Provide the [X, Y] coordinate of the cell's center where the given text is located.  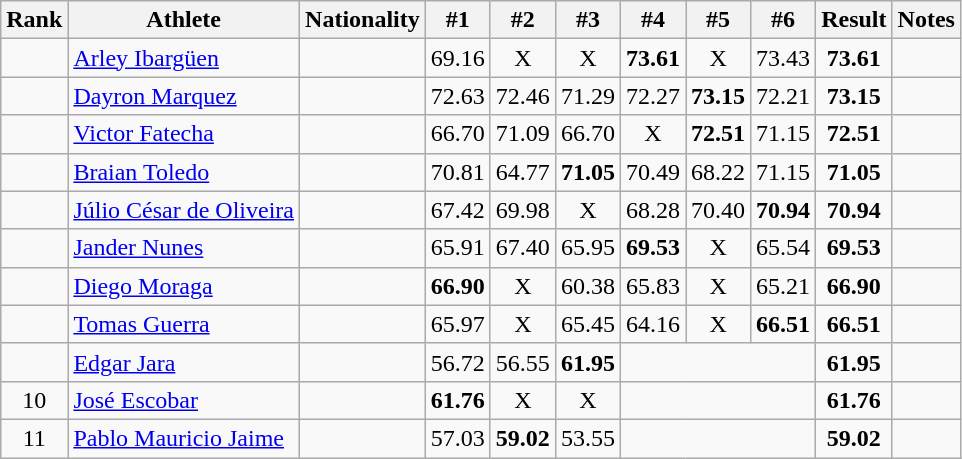
José Escobar [184, 400]
70.49 [652, 172]
69.16 [458, 58]
Edgar Jara [184, 362]
71.29 [588, 96]
Pablo Mauricio Jaime [184, 438]
65.45 [588, 324]
#4 [652, 20]
72.63 [458, 96]
#2 [522, 20]
#6 [784, 20]
65.95 [588, 248]
65.21 [784, 286]
Dayron Marquez [184, 96]
#3 [588, 20]
67.40 [522, 248]
53.55 [588, 438]
11 [34, 438]
56.72 [458, 362]
Result [854, 20]
72.21 [784, 96]
Braian Toledo [184, 172]
70.40 [718, 210]
Tomas Guerra [184, 324]
67.42 [458, 210]
72.27 [652, 96]
65.54 [784, 248]
Victor Fatecha [184, 134]
#5 [718, 20]
71.09 [522, 134]
64.16 [652, 324]
65.91 [458, 248]
Athlete [184, 20]
72.46 [522, 96]
68.28 [652, 210]
Nationality [363, 20]
68.22 [718, 172]
65.97 [458, 324]
73.43 [784, 58]
#1 [458, 20]
56.55 [522, 362]
64.77 [522, 172]
Notes [926, 20]
69.98 [522, 210]
Arley Ibargüen [184, 58]
60.38 [588, 286]
65.83 [652, 286]
Júlio César de Oliveira [184, 210]
57.03 [458, 438]
Jander Nunes [184, 248]
70.81 [458, 172]
10 [34, 400]
Rank [34, 20]
Diego Moraga [184, 286]
